Capture the cell that displays the provided text and extract its [x, y] central coordinate. 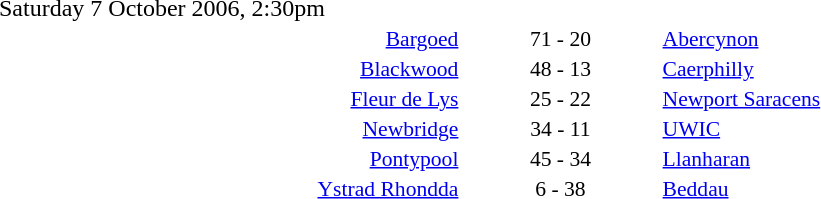
45 - 34 [560, 158]
48 - 13 [560, 68]
34 - 11 [560, 128]
25 - 22 [560, 98]
71 - 20 [560, 38]
